Detect which cell encompasses the target text, then output its (X, Y) center coordinate. 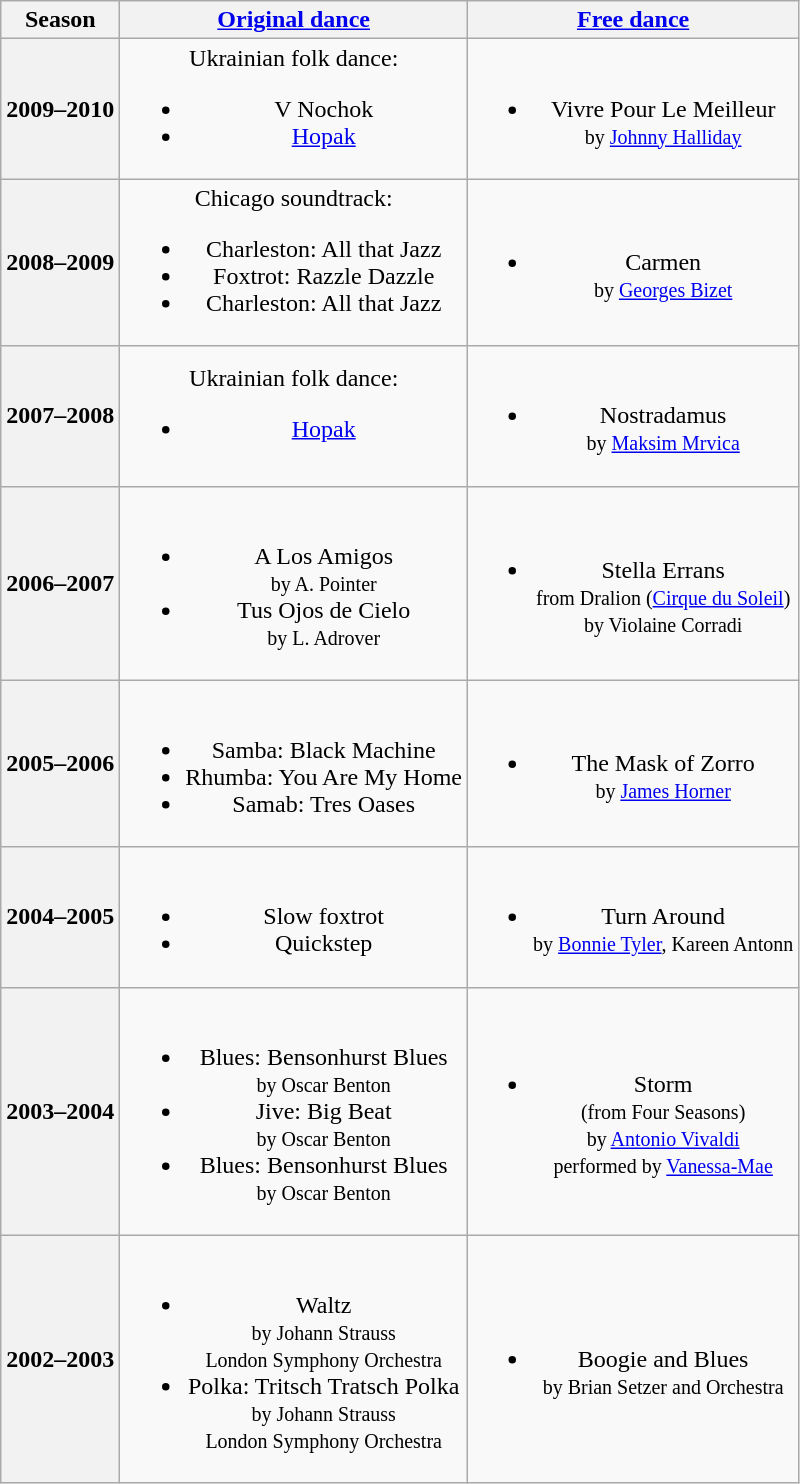
Chicago soundtrack:Charleston: All that JazzFoxtrot: Razzle DazzleCharleston: All that Jazz (294, 262)
2003–2004 (60, 1111)
Vivre Pour Le Meilleur by Johnny Halliday (634, 109)
Boogie and Blues by Brian Setzer and Orchestra (634, 1359)
2002–2003 (60, 1359)
2009–2010 (60, 109)
2006–2007 (60, 583)
2004–2005 (60, 917)
Ukrainian folk dance:Hopak (294, 416)
Slow foxtrotQuickstep (294, 917)
Samba: Black MachineRhumba: You Are My HomeSamab: Tres Oases (294, 764)
Carmen by Georges Bizet (634, 262)
Blues: Bensonhurst Blues by Oscar Benton Jive: Big Beat by Oscar Benton Blues: Bensonhurst Blues by Oscar Benton (294, 1111)
Ukrainian folk dance:V NochokHopak (294, 109)
2008–2009 (60, 262)
Season (60, 20)
A Los Amigos by A. Pointer Tus Ojos de Cielo by L. Adrover (294, 583)
Original dance (294, 20)
Stella Errans from Dralion (Cirque du Soleil) by Violaine Corradi (634, 583)
Waltz by Johann Strauss London Symphony Orchestra Polka: Tritsch Tratsch Polka by Johann Strauss London Symphony Orchestra (294, 1359)
Free dance (634, 20)
The Mask of Zorro by James Horner (634, 764)
Storm (from Four Seasons) by Antonio Vivaldi performed by Vanessa-Mae (634, 1111)
Nostradamus by Maksim Mrvica (634, 416)
Turn Around by Bonnie Tyler, Kareen Antonn (634, 917)
2007–2008 (60, 416)
2005–2006 (60, 764)
